Determine the (x, y) coordinate at the center of the cell enclosing the given text.  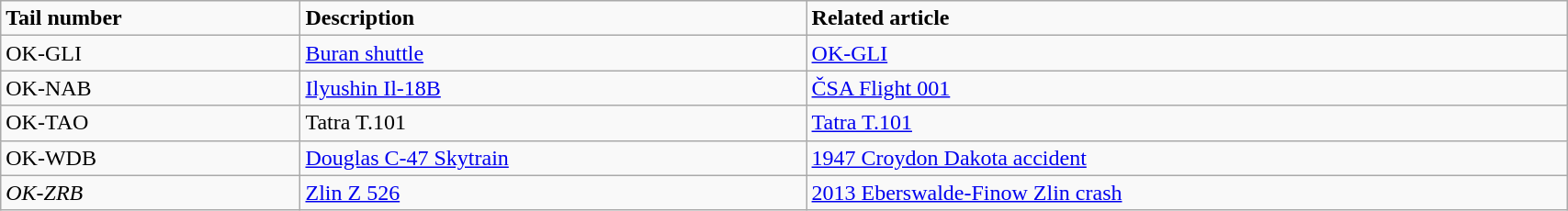
OK-NAB (151, 88)
Related article (1187, 18)
Zlin Z 526 (553, 193)
Description (553, 18)
2013 Eberswalde-Finow Zlin crash (1187, 193)
Buran shuttle (553, 53)
OK-TAO (151, 123)
Ilyushin Il-18B (553, 88)
Douglas C-47 Skytrain (553, 158)
OK-WDB (151, 158)
OK-ZRB (151, 193)
Tail number (151, 18)
ČSA Flight 001 (1187, 88)
1947 Croydon Dakota accident (1187, 158)
